Locate the cell with the specified text and output its [X, Y] center coordinate. 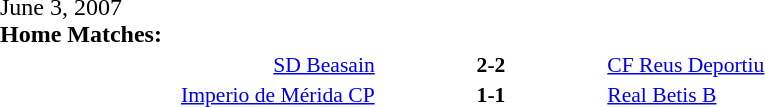
2-2 [492, 64]
